Return the [x, y] coordinate for the center point of the cell that contains the specified text.  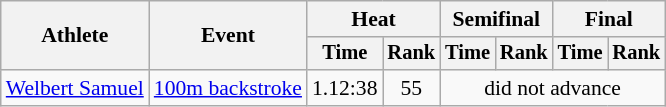
Welbert Samuel [75, 88]
did not advance [552, 88]
1.12:38 [344, 88]
100m backstroke [228, 88]
Heat [374, 19]
55 [411, 88]
Athlete [75, 36]
Event [228, 36]
Final [609, 19]
Semifinal [496, 19]
